Output the (x, y) coordinate of the center of the cell containing the given text.  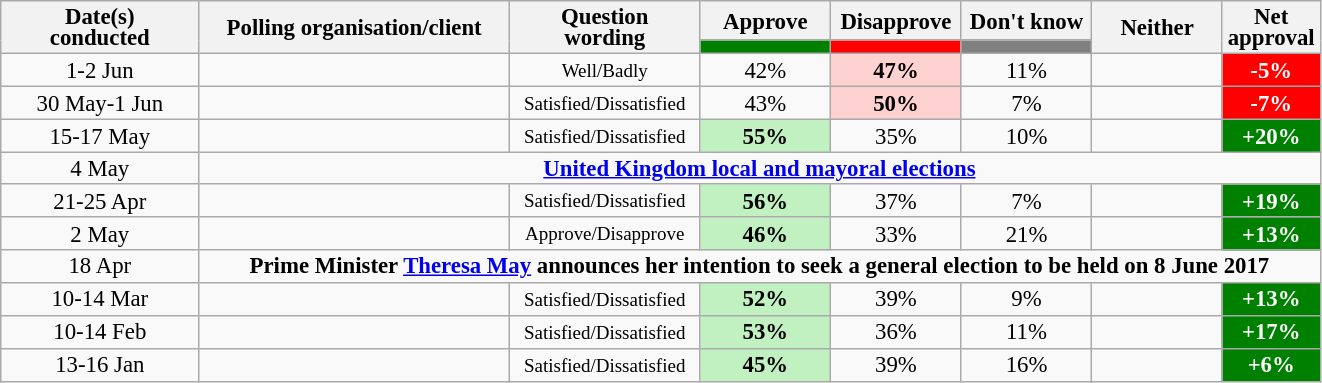
Polling organisation/client (354, 28)
Well/Badly (604, 70)
+20% (1271, 136)
Neither (1158, 28)
35% (896, 136)
33% (896, 234)
36% (896, 332)
18 Apr (100, 267)
Approve (766, 20)
Prime Minister Theresa May announces her intention to seek a general election to be held on 8 June 2017 (760, 267)
15-17 May (100, 136)
21% (1026, 234)
46% (766, 234)
10-14 Mar (100, 298)
52% (766, 298)
45% (766, 364)
+6% (1271, 364)
43% (766, 104)
37% (896, 200)
Disapprove (896, 20)
Net approval (1271, 28)
1-2 Jun (100, 70)
30 May-1 Jun (100, 104)
Questionwording (604, 28)
4 May (100, 169)
53% (766, 332)
2 May (100, 234)
56% (766, 200)
55% (766, 136)
42% (766, 70)
Approve/Disapprove (604, 234)
-7% (1271, 104)
Date(s)conducted (100, 28)
47% (896, 70)
10-14 Feb (100, 332)
50% (896, 104)
10% (1026, 136)
13-16 Jan (100, 364)
21-25 Apr (100, 200)
United Kingdom local and mayoral elections (760, 169)
Don't know (1026, 20)
16% (1026, 364)
9% (1026, 298)
-5% (1271, 70)
+17% (1271, 332)
+19% (1271, 200)
